From the cell containing the given text, extract its center point as (x, y) coordinate. 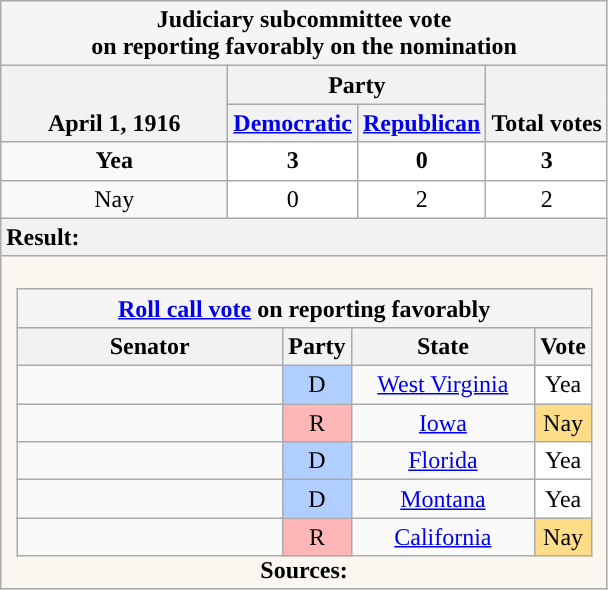
Iowa (443, 423)
Roll call vote on reporting favorably (304, 308)
April 1, 1916 (114, 104)
Senator (150, 346)
Democratic (293, 123)
Result: (304, 237)
Florida (443, 461)
California (443, 537)
Total votes (547, 104)
Vote (564, 346)
Republican (421, 123)
State (443, 346)
Montana (443, 499)
West Virginia (443, 385)
Roll call vote on reporting favorably Senator Party State Vote D West Virginia Yea R Iowa Nay D Florida Yea D Montana Yea R California Nay Sources: (304, 422)
Judiciary subcommittee voteon reporting favorably on the nomination (304, 34)
